Pinpoint the cell where the given text exists, returning its [X, Y] midpoint coordinate. 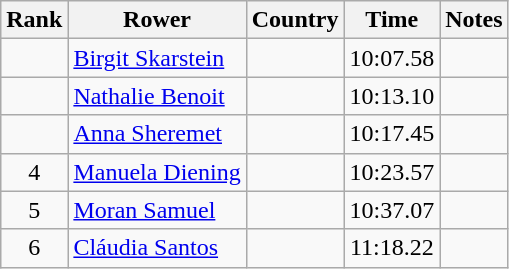
Country [295, 20]
Rower [157, 20]
Birgit Skarstein [157, 58]
Rank [34, 20]
Nathalie Benoit [157, 96]
10:23.57 [392, 172]
11:18.22 [392, 248]
10:13.10 [392, 96]
Time [392, 20]
Cláudia Santos [157, 248]
4 [34, 172]
Manuela Diening [157, 172]
6 [34, 248]
10:07.58 [392, 58]
10:37.07 [392, 210]
5 [34, 210]
Moran Samuel [157, 210]
10:17.45 [392, 134]
Notes [474, 20]
Anna Sheremet [157, 134]
